Return (X, Y) of the center of cell containing provided text 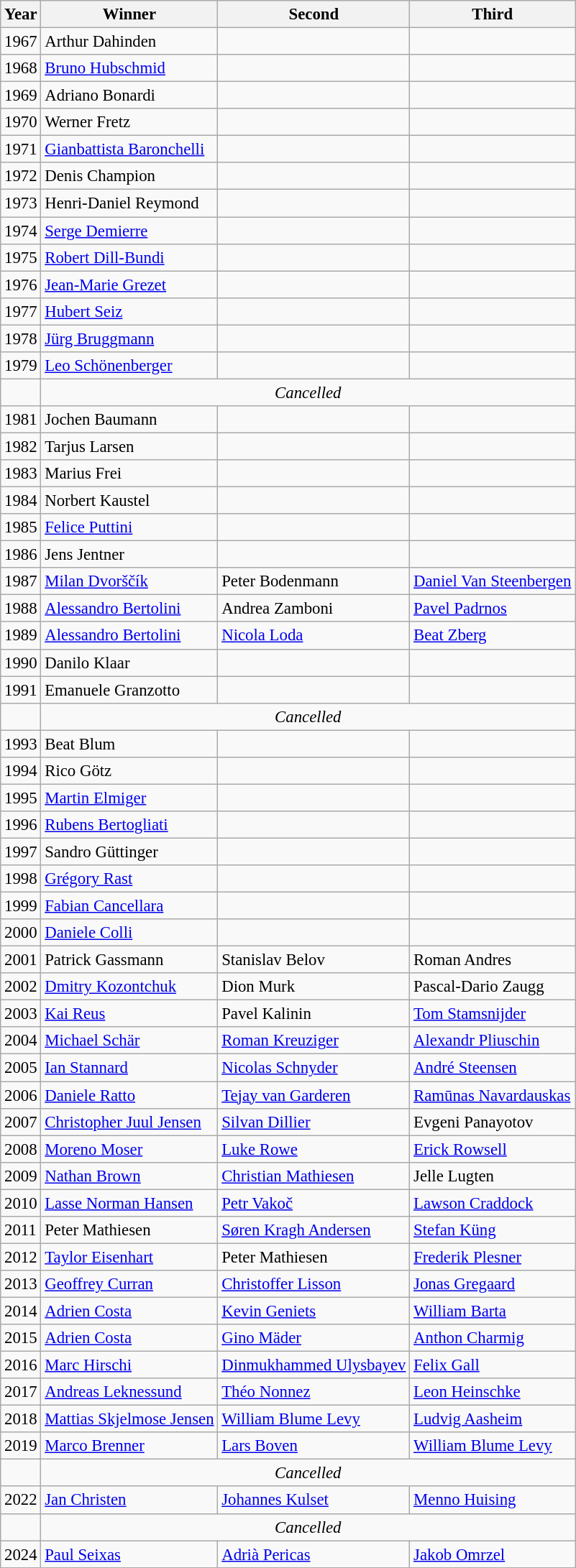
2001 (21, 960)
1997 (21, 852)
2011 (21, 1230)
Beat Blum (129, 744)
Second (314, 14)
1978 (21, 338)
Dion Murk (314, 987)
Henri-Daniel Reymond (129, 203)
Year (21, 14)
1968 (21, 68)
Michael Schär (129, 1041)
Andreas Leknessund (129, 1392)
Søren Kragh Andersen (314, 1230)
1969 (21, 96)
Geoffrey Curran (129, 1284)
Patrick Gassmann (129, 960)
1985 (21, 527)
Moreno Moser (129, 1149)
Christian Mathiesen (314, 1176)
1974 (21, 231)
Winner (129, 14)
2007 (21, 1122)
Lasse Norman Hansen (129, 1203)
1979 (21, 366)
2018 (21, 1419)
1970 (21, 122)
1993 (21, 744)
2010 (21, 1203)
Felix Gall (493, 1365)
Leon Heinschke (493, 1392)
Adrià Pericas (314, 1554)
1972 (21, 176)
1976 (21, 285)
2004 (21, 1041)
Roman Kreuziger (314, 1041)
Daniel Van Steenbergen (493, 581)
Théo Nonnez (314, 1392)
Marius Frei (129, 474)
1975 (21, 257)
Pavel Kalinin (314, 1014)
Dinmukhammed Ulysbayev (314, 1365)
2019 (21, 1446)
Norbert Kaustel (129, 501)
Nicola Loda (314, 636)
Taylor Eisenhart (129, 1257)
Alexandr Pliuschin (493, 1041)
Evgeni Panayotov (493, 1122)
Felice Puttini (129, 527)
Jonas Gregaard (493, 1284)
2024 (21, 1554)
Jürg Bruggmann (129, 338)
Jean-Marie Grezet (129, 285)
Gianbattista Baronchelli (129, 149)
2015 (21, 1338)
Kai Reus (129, 1014)
Milan Dvorščík (129, 581)
Peter Bodenmann (314, 581)
1991 (21, 690)
1990 (21, 663)
Daniele Ratto (129, 1095)
1986 (21, 555)
Christoffer Lisson (314, 1284)
1998 (21, 879)
Werner Fretz (129, 122)
Dmitry Kozontchuk (129, 987)
1987 (21, 581)
Jochen Baumann (129, 420)
Roman Andres (493, 960)
Denis Champion (129, 176)
Nicolas Schnyder (314, 1068)
Lars Boven (314, 1446)
Tom Stamsnijder (493, 1014)
Robert Dill-Bundi (129, 257)
2000 (21, 933)
2022 (21, 1500)
1981 (21, 420)
Marc Hirschi (129, 1365)
Emanuele Granzotto (129, 690)
Frederik Plesner (493, 1257)
Luke Rowe (314, 1149)
1973 (21, 203)
2002 (21, 987)
Andrea Zamboni (314, 609)
1996 (21, 825)
Adriano Bonardi (129, 96)
Third (493, 14)
2005 (21, 1068)
Danilo Klaar (129, 663)
Beat Zberg (493, 636)
Pascal-Dario Zaugg (493, 987)
Rico Götz (129, 771)
André Steensen (493, 1068)
Stefan Küng (493, 1230)
2014 (21, 1311)
Fabian Cancellara (129, 906)
Jelle Lugten (493, 1176)
1995 (21, 798)
Jakob Omrzel (493, 1554)
Marco Brenner (129, 1446)
Leo Schönenberger (129, 366)
Ludvig Aasheim (493, 1419)
Jan Christen (129, 1500)
Lawson Craddock (493, 1203)
1971 (21, 149)
Gino Mäder (314, 1338)
Stanislav Belov (314, 960)
Arthur Dahinden (129, 42)
1989 (21, 636)
Christopher Juul Jensen (129, 1122)
Kevin Geniets (314, 1311)
Hubert Seiz (129, 311)
Tarjus Larsen (129, 446)
Ramūnas Navardauskas (493, 1095)
Jens Jentner (129, 555)
Menno Huising (493, 1500)
2003 (21, 1014)
1988 (21, 609)
Johannes Kulset (314, 1500)
Silvan Dillier (314, 1122)
Daniele Colli (129, 933)
Anthon Charmig (493, 1338)
Tejay van Garderen (314, 1095)
2006 (21, 1095)
1967 (21, 42)
1994 (21, 771)
2013 (21, 1284)
Ian Stannard (129, 1068)
1982 (21, 446)
Pavel Padrnos (493, 609)
Martin Elmiger (129, 798)
1999 (21, 906)
2009 (21, 1176)
Sandro Güttinger (129, 852)
Mattias Skjelmose Jensen (129, 1419)
1984 (21, 501)
1983 (21, 474)
Serge Demierre (129, 231)
2016 (21, 1365)
Paul Seixas (129, 1554)
Nathan Brown (129, 1176)
William Barta (493, 1311)
2012 (21, 1257)
2008 (21, 1149)
Grégory Rast (129, 879)
1977 (21, 311)
Rubens Bertogliati (129, 825)
Erick Rowsell (493, 1149)
Bruno Hubschmid (129, 68)
Petr Vakoč (314, 1203)
2017 (21, 1392)
